Output the [X, Y] coordinate of the center of the cell containing the given text.  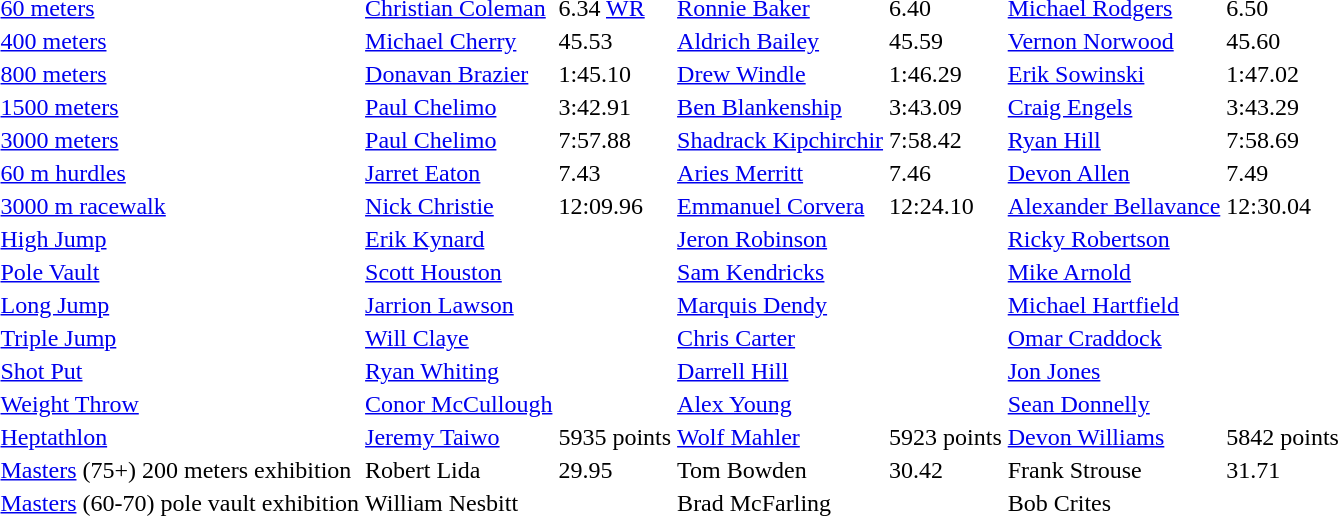
7:57.88 [615, 140]
Wolf Mahler [780, 437]
Scott Houston [459, 272]
7.46 [946, 173]
Erik Kynard [459, 239]
12:09.96 [615, 206]
1:45.10 [615, 74]
Conor McCullough [459, 404]
Alexander Bellavance [1114, 206]
45.59 [946, 41]
5923 points [946, 437]
Robert Lida [459, 470]
1:46.29 [946, 74]
Craig Engels [1114, 107]
Omar Craddock [1114, 338]
Emmanuel Corvera [780, 206]
5935 points [615, 437]
7:58.42 [946, 140]
Drew Windle [780, 74]
Ben Blankenship [780, 107]
Frank Strouse [1114, 470]
3:42.91 [615, 107]
Sam Kendricks [780, 272]
Darrell Hill [780, 371]
12:24.10 [946, 206]
Marquis Dendy [780, 305]
Jarrion Lawson [459, 305]
Sean Donnelly [1114, 404]
Jarret Eaton [459, 173]
Michael Hartfield [1114, 305]
Jeremy Taiwo [459, 437]
Devon Williams [1114, 437]
Ryan Hill [1114, 140]
7.43 [615, 173]
Donavan Brazier [459, 74]
Jeron Robinson [780, 239]
Aries Merritt [780, 173]
Michael Cherry [459, 41]
Shadrack Kipchirchir [780, 140]
Devon Allen [1114, 173]
45.53 [615, 41]
Will Claye [459, 338]
Chris Carter [780, 338]
Ricky Robertson [1114, 239]
Tom Bowden [780, 470]
Mike Arnold [1114, 272]
29.95 [615, 470]
Vernon Norwood [1114, 41]
Alex Young [780, 404]
Jon Jones [1114, 371]
Aldrich Bailey [780, 41]
30.42 [946, 470]
Erik Sowinski [1114, 74]
Nick Christie [459, 206]
Ryan Whiting [459, 371]
3:43.09 [946, 107]
